From the cell containing the given text, extract its center point as (x, y) coordinate. 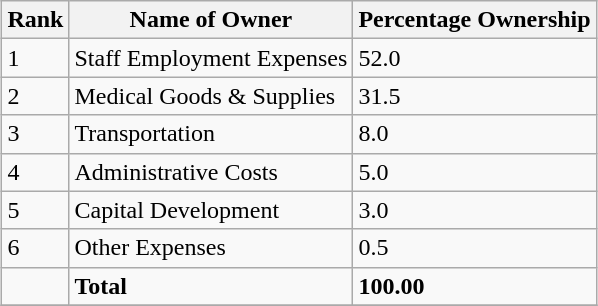
Total (211, 286)
Percentage Ownership (474, 20)
52.0 (474, 58)
1 (36, 58)
2 (36, 96)
4 (36, 172)
5 (36, 210)
31.5 (474, 96)
Transportation (211, 134)
0.5 (474, 248)
Administrative Costs (211, 172)
100.00 (474, 286)
6 (36, 248)
Medical Goods & Supplies (211, 96)
8.0 (474, 134)
Staff Employment Expenses (211, 58)
Capital Development (211, 210)
Other Expenses (211, 248)
3.0 (474, 210)
Rank (36, 20)
Name of Owner (211, 20)
3 (36, 134)
5.0 (474, 172)
